Provide the [X, Y] coordinate of the cell's center where the given text is located.  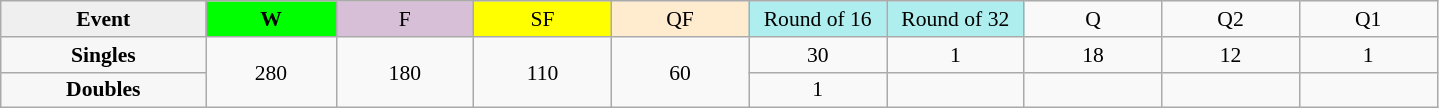
Q2 [1231, 19]
110 [543, 72]
60 [680, 72]
W [271, 19]
Round of 16 [818, 19]
30 [818, 55]
280 [271, 72]
Round of 32 [955, 19]
F [405, 19]
12 [1231, 55]
Singles [104, 55]
Doubles [104, 90]
Q1 [1368, 19]
180 [405, 72]
Q [1093, 19]
18 [1093, 55]
Event [104, 19]
QF [680, 19]
SF [543, 19]
